Pinpoint the cell where the given text exists, returning its (x, y) midpoint coordinate. 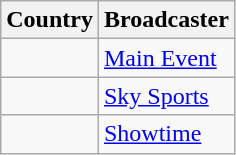
Main Event (166, 58)
Sky Sports (166, 96)
Broadcaster (166, 20)
Showtime (166, 134)
Country (50, 20)
